Detect which cell encompasses the target text, then output its [x, y] center coordinate. 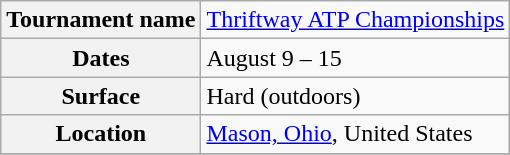
Thriftway ATP Championships [356, 20]
Dates [101, 58]
Surface [101, 96]
August 9 – 15 [356, 58]
Tournament name [101, 20]
Location [101, 134]
Mason, Ohio, United States [356, 134]
Hard (outdoors) [356, 96]
